From the cell containing the given text, extract its center point as (X, Y) coordinate. 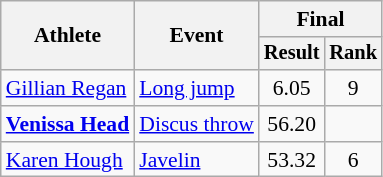
Event (196, 36)
Athlete (68, 36)
Gillian Regan (68, 88)
Final (320, 19)
Discus throw (196, 124)
56.20 (292, 124)
6.05 (292, 88)
Rank (353, 54)
Result (292, 54)
Long jump (196, 88)
Venissa Head (68, 124)
9 (353, 88)
